Capture the cell that displays the provided text and extract its [x, y] central coordinate. 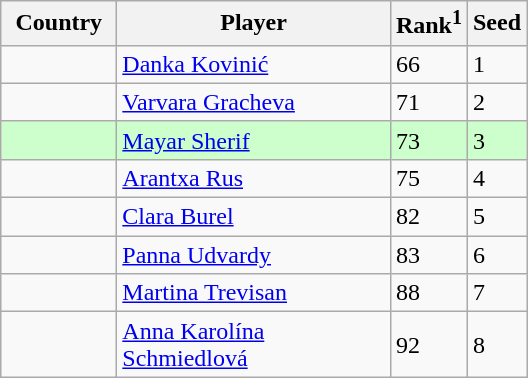
Danka Kovinić [254, 64]
66 [428, 64]
Country [59, 24]
3 [496, 140]
1 [496, 64]
6 [496, 255]
73 [428, 140]
82 [428, 217]
8 [496, 344]
83 [428, 255]
Arantxa Rus [254, 178]
Anna Karolína Schmiedlová [254, 344]
Martina Trevisan [254, 293]
Seed [496, 24]
Varvara Gracheva [254, 102]
Mayar Sherif [254, 140]
88 [428, 293]
Clara Burel [254, 217]
4 [496, 178]
Panna Udvardy [254, 255]
Player [254, 24]
75 [428, 178]
92 [428, 344]
71 [428, 102]
5 [496, 217]
7 [496, 293]
Rank1 [428, 24]
2 [496, 102]
